Capture the cell that displays the provided text and extract its [x, y] central coordinate. 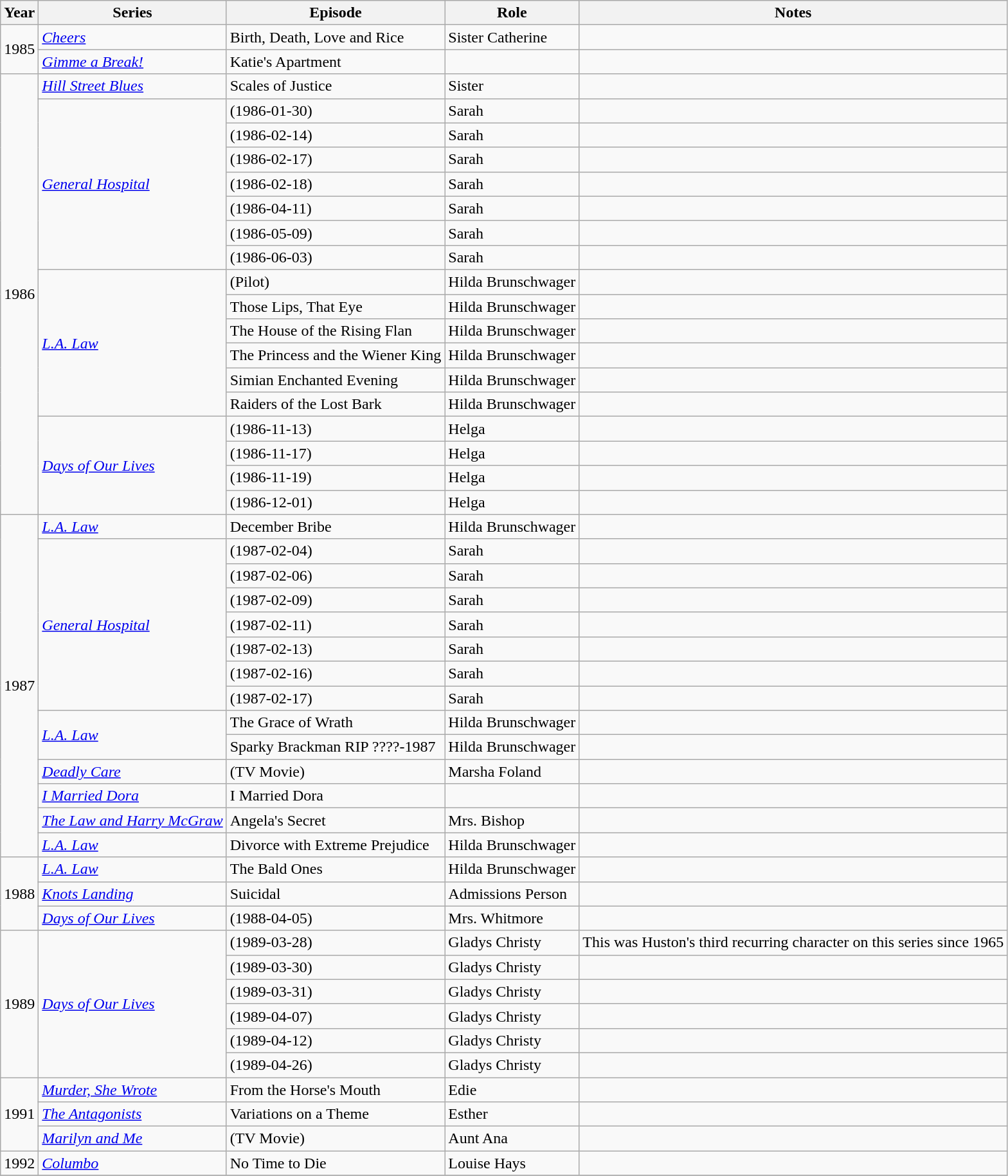
(1989-04-07) [336, 1016]
Esther [512, 1114]
Marilyn and Me [132, 1139]
The Law and Harry McGraw [132, 820]
Those Lips, That Eye [336, 307]
(1986-02-14) [336, 135]
(1986-11-17) [336, 453]
The Princess and the Wiener King [336, 356]
Murder, She Wrote [132, 1090]
Notes [793, 13]
The Grace of Wrath [336, 723]
1986 [19, 294]
Birth, Death, Love and Rice [336, 37]
(1986-02-18) [336, 184]
(1986-11-19) [336, 478]
Gimme a Break! [132, 62]
Suicidal [336, 894]
Sister Catherine [512, 37]
Knots Landing [132, 894]
The Bald Ones [336, 869]
(1986-01-30) [336, 111]
Katie's Apartment [336, 62]
The Antagonists [132, 1114]
Variations on a Theme [336, 1114]
No Time to Die [336, 1163]
1985 [19, 50]
Scales of Justice [336, 86]
Admissions Person [512, 894]
Louise Hays [512, 1163]
From the Horse's Mouth [336, 1090]
(1989-04-26) [336, 1065]
(1986-02-17) [336, 159]
Mrs. Whitmore [512, 918]
Sister [512, 86]
Raiders of the Lost Bark [336, 404]
Role [512, 13]
This was Huston's third recurring character on this series since 1965 [793, 943]
(1986-04-11) [336, 208]
(1986-05-09) [336, 233]
(1986-06-03) [336, 257]
(1989-03-31) [336, 991]
1991 [19, 1114]
1988 [19, 894]
(1987-02-06) [336, 575]
Edie [512, 1090]
(1987-02-11) [336, 624]
Cheers [132, 37]
Year [19, 13]
(1989-03-30) [336, 967]
Angela's Secret [336, 820]
(1986-11-13) [336, 429]
The House of the Rising Flan [336, 331]
1989 [19, 1004]
Mrs. Bishop [512, 820]
Deadly Care [132, 772]
December Bribe [336, 527]
Sparky Brackman RIP ????-1987 [336, 747]
(1987-02-04) [336, 551]
Series [132, 13]
Simian Enchanted Evening [336, 380]
Aunt Ana [512, 1139]
Marsha Foland [512, 772]
Columbo [132, 1163]
(Pilot) [336, 282]
(1986-12-01) [336, 502]
1987 [19, 685]
1992 [19, 1163]
(1989-04-12) [336, 1040]
(1989-03-28) [336, 943]
(1987-02-09) [336, 600]
Hill Street Blues [132, 86]
(1988-04-05) [336, 918]
(1987-02-13) [336, 649]
Episode [336, 13]
(1987-02-17) [336, 698]
Divorce with Extreme Prejudice [336, 845]
(1987-02-16) [336, 673]
